Search for the cell housing the specified text and yield its (x, y) center coordinate. 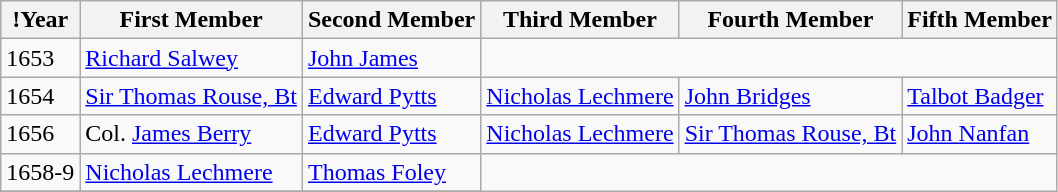
Fifth Member (980, 20)
John Bridges (790, 96)
Second Member (391, 20)
!Year (40, 20)
John Nanfan (980, 134)
First Member (192, 20)
Richard Salwey (192, 58)
1658-9 (40, 172)
Talbot Badger (980, 96)
1654 (40, 96)
1656 (40, 134)
Col. James Berry (192, 134)
Third Member (580, 20)
1653 (40, 58)
John James (391, 58)
Thomas Foley (391, 172)
Fourth Member (790, 20)
